Search for the cell housing the specified text and yield its (x, y) center coordinate. 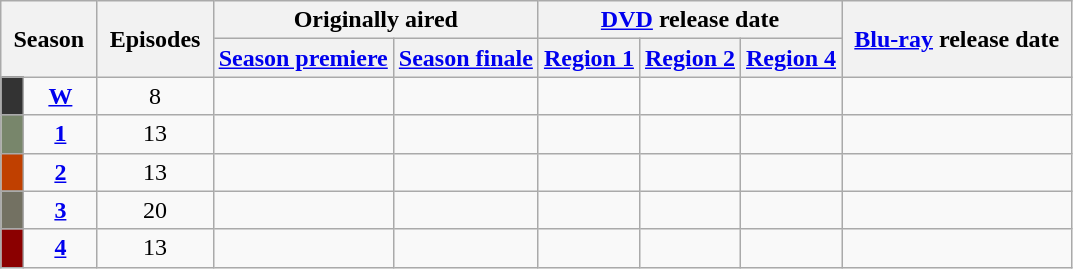
20 (155, 210)
Originally aired (376, 20)
DVD release date (690, 20)
Blu-ray release date (957, 39)
Episodes (155, 39)
2 (60, 172)
Region 2 (690, 58)
W (60, 96)
4 (60, 248)
Season (49, 39)
Season premiere (303, 58)
1 (60, 134)
Region 4 (792, 58)
Season finale (466, 58)
3 (60, 210)
8 (155, 96)
Region 1 (588, 58)
